Output the [X, Y] coordinate of the center of the cell containing the given text.  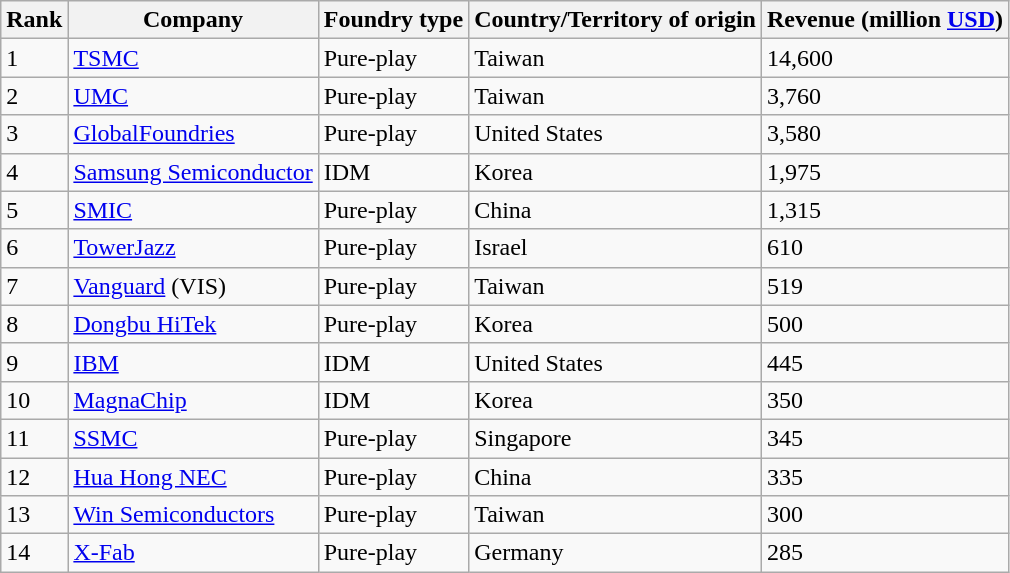
Singapore [616, 438]
3 [34, 134]
Samsung Semiconductor [193, 172]
2 [34, 96]
11 [34, 438]
345 [884, 438]
300 [884, 515]
Germany [616, 553]
6 [34, 248]
X-Fab [193, 553]
500 [884, 324]
IBM [193, 362]
Country/Territory of origin [616, 20]
GlobalFoundries [193, 134]
3,580 [884, 134]
12 [34, 477]
Company [193, 20]
445 [884, 362]
14,600 [884, 58]
8 [34, 324]
Rank [34, 20]
610 [884, 248]
TSMC [193, 58]
Dongbu HiTek [193, 324]
10 [34, 400]
1,315 [884, 210]
7 [34, 286]
9 [34, 362]
SSMC [193, 438]
5 [34, 210]
SMIC [193, 210]
13 [34, 515]
1,975 [884, 172]
Israel [616, 248]
350 [884, 400]
Vanguard (VIS) [193, 286]
1 [34, 58]
4 [34, 172]
519 [884, 286]
MagnaChip [193, 400]
14 [34, 553]
Foundry type [393, 20]
Win Semiconductors [193, 515]
285 [884, 553]
TowerJazz [193, 248]
Revenue (million USD) [884, 20]
Hua Hong NEC [193, 477]
335 [884, 477]
3,760 [884, 96]
UMC [193, 96]
